From the cell containing the given text, extract its center point as (x, y) coordinate. 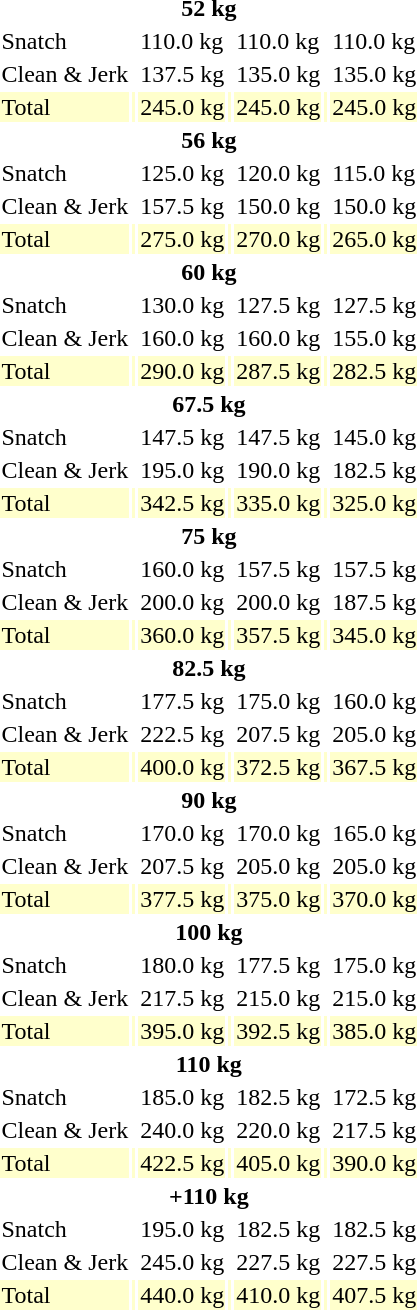
410.0 kg (278, 1295)
120.0 kg (278, 173)
217.5 kg (182, 998)
150.0 kg (278, 206)
405.0 kg (278, 1163)
357.5 kg (278, 635)
422.5 kg (182, 1163)
275.0 kg (182, 239)
127.5 kg (278, 305)
287.5 kg (278, 371)
190.0 kg (278, 470)
180.0 kg (182, 965)
137.5 kg (182, 74)
130.0 kg (182, 305)
290.0 kg (182, 371)
372.5 kg (278, 767)
175.0 kg (278, 701)
125.0 kg (182, 173)
400.0 kg (182, 767)
222.5 kg (182, 734)
270.0 kg (278, 239)
135.0 kg (278, 74)
375.0 kg (278, 899)
335.0 kg (278, 503)
377.5 kg (182, 899)
360.0 kg (182, 635)
220.0 kg (278, 1130)
342.5 kg (182, 503)
205.0 kg (278, 866)
215.0 kg (278, 998)
395.0 kg (182, 1031)
185.0 kg (182, 1097)
240.0 kg (182, 1130)
227.5 kg (278, 1262)
440.0 kg (182, 1295)
392.5 kg (278, 1031)
